Provide the [X, Y] coordinate of the cell's center where the given text is located.  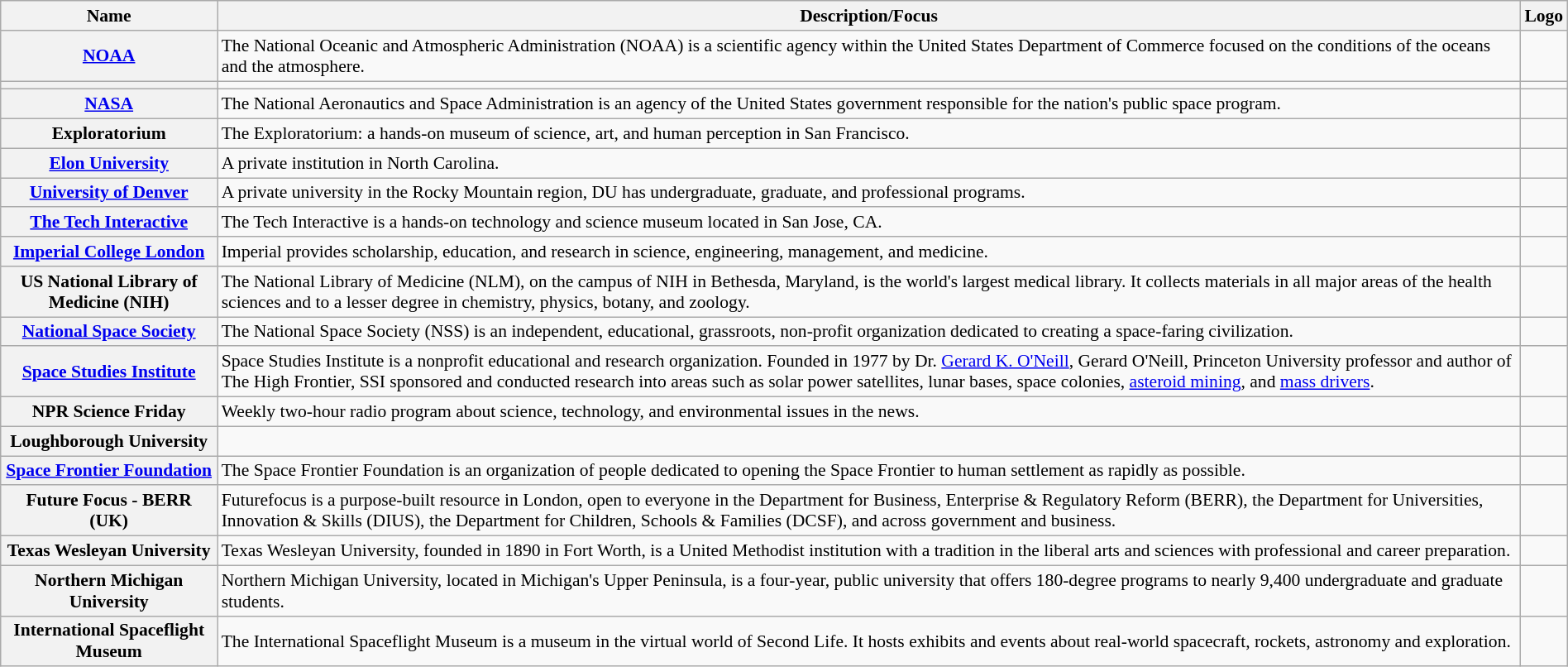
Texas Wesleyan University [109, 551]
NOAA [109, 56]
Imperial College London [109, 252]
Description/Focus [869, 16]
University of Denver [109, 193]
International Spaceflight Museum [109, 641]
Loughborough University [109, 441]
US National Library of Medicine (NIH) [109, 291]
The Tech Interactive is a hands-on technology and science museum located in San Jose, CA. [869, 223]
Name [109, 16]
Space Frontier Foundation [109, 471]
The Tech Interactive [109, 223]
A private institution in North Carolina. [869, 163]
A private university in the Rocky Mountain region, DU has undergraduate, graduate, and professional programs. [869, 193]
Logo [1543, 16]
The Exploratorium: a hands-on museum of science, art, and human perception in San Francisco. [869, 134]
NPR Science Friday [109, 412]
The Space Frontier Foundation is an organization of people dedicated to opening the Space Frontier to human settlement as rapidly as possible. [869, 471]
NASA [109, 104]
Elon University [109, 163]
Imperial provides scholarship, education, and research in science, engineering, management, and medicine. [869, 252]
Northern Michigan University [109, 591]
Space Studies Institute [109, 372]
National Space Society [109, 332]
The National Aeronautics and Space Administration is an agency of the United States government responsible for the nation's public space program. [869, 104]
Weekly two-hour radio program about science, technology, and environmental issues in the news. [869, 412]
Exploratorium [109, 134]
Future Focus - BERR (UK) [109, 511]
